Detect which cell encompasses the target text, then output its [x, y] center coordinate. 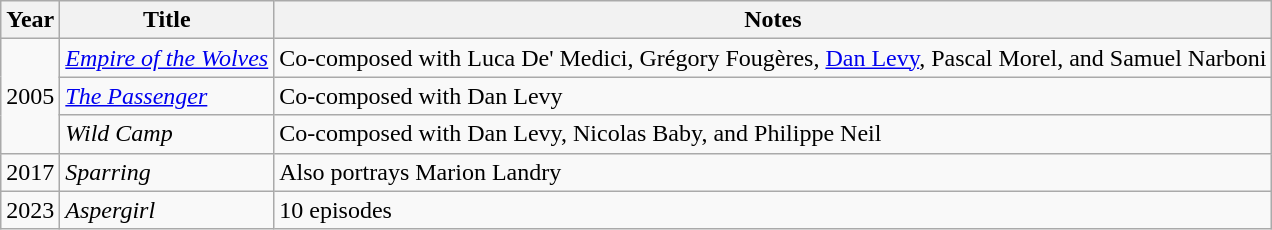
Wild Camp [167, 134]
Co-composed with Luca De' Medici, Grégory Fougères, Dan Levy, Pascal Morel, and Samuel Narboni [773, 58]
10 episodes [773, 210]
Co-composed with Dan Levy [773, 96]
Year [30, 20]
Co-composed with Dan Levy, Nicolas Baby, and Philippe Neil [773, 134]
2005 [30, 96]
Also portrays Marion Landry [773, 172]
Empire of the Wolves [167, 58]
The Passenger [167, 96]
2017 [30, 172]
Notes [773, 20]
Aspergirl [167, 210]
Title [167, 20]
2023 [30, 210]
Sparring [167, 172]
